Return the (x, y) coordinate for the center point of the cell that contains the specified text.  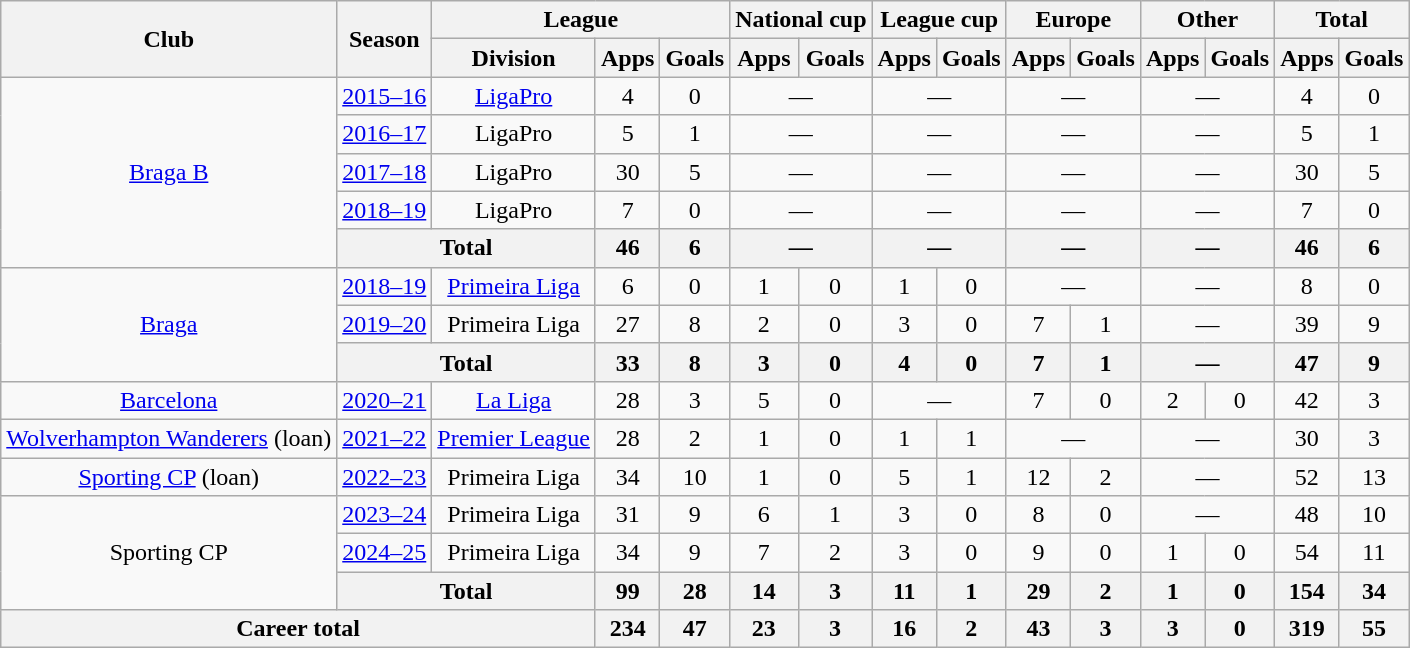
52 (1307, 477)
League cup (939, 20)
54 (1307, 553)
League (581, 20)
48 (1307, 515)
12 (1038, 477)
2015–16 (384, 96)
Barcelona (169, 400)
Other (1207, 20)
2021–22 (384, 438)
16 (904, 629)
Season (384, 39)
Division (514, 58)
99 (627, 591)
29 (1038, 591)
42 (1307, 400)
2016–17 (384, 134)
2020–21 (384, 400)
La Liga (514, 400)
National cup (801, 20)
Braga (169, 324)
319 (1307, 629)
23 (764, 629)
55 (1374, 629)
Europe (1073, 20)
2022–23 (384, 477)
Premier League (514, 438)
27 (627, 324)
Braga B (169, 172)
13 (1374, 477)
234 (627, 629)
Wolverhampton Wanderers (loan) (169, 438)
2019–20 (384, 324)
2023–24 (384, 515)
Sporting CP (169, 553)
Career total (298, 629)
Club (169, 39)
154 (1307, 591)
2024–25 (384, 553)
31 (627, 515)
43 (1038, 629)
33 (627, 362)
14 (764, 591)
2017–18 (384, 172)
39 (1307, 324)
Sporting CP (loan) (169, 477)
